Find where the given text appears and provide that cell's center as [x, y] coordinate. 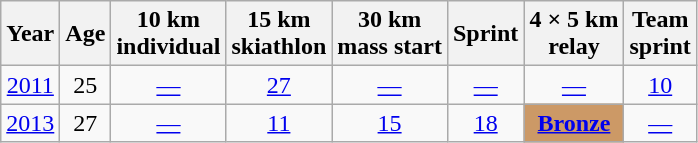
11 [279, 123]
10 kmindividual [168, 34]
2011 [30, 85]
Age [86, 34]
Teamsprint [660, 34]
15 kmskiathlon [279, 34]
15 [390, 123]
30 kmmass start [390, 34]
Sprint [485, 34]
2013 [30, 123]
Bronze [574, 123]
4 × 5 kmrelay [574, 34]
25 [86, 85]
18 [485, 123]
Year [30, 34]
10 [660, 85]
